Determine the [X, Y] coordinate at the center of the cell enclosing the given text.  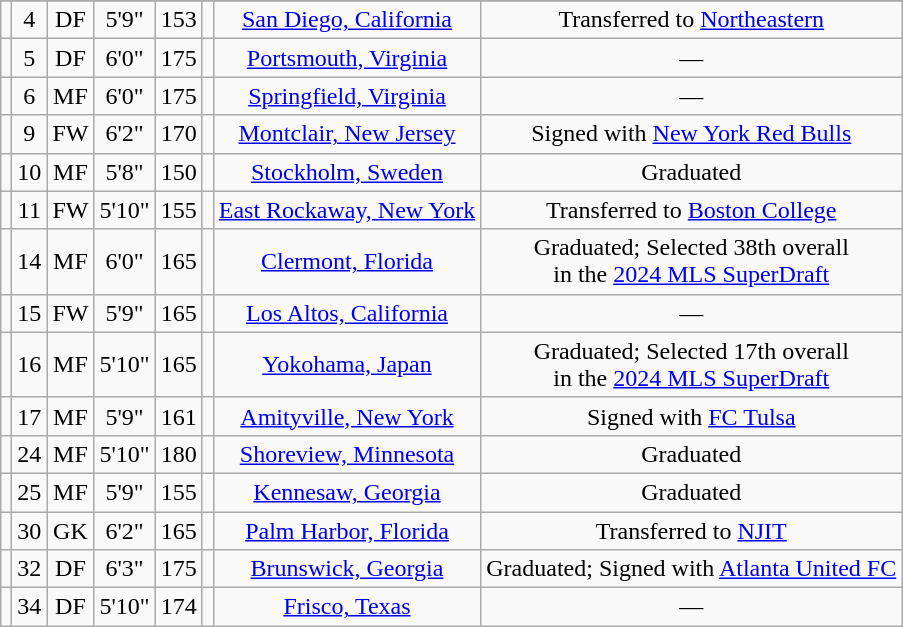
5'8" [124, 172]
Transferred to NJIT [692, 531]
34 [30, 607]
24 [30, 454]
16 [30, 364]
Yokohama, Japan [346, 364]
Los Altos, California [346, 313]
14 [30, 262]
161 [178, 416]
180 [178, 454]
Signed with New York Red Bulls [692, 134]
Montclair, New Jersey [346, 134]
9 [30, 134]
6'3" [124, 569]
San Diego, California [346, 20]
174 [178, 607]
GK [70, 531]
17 [30, 416]
4 [30, 20]
6 [30, 96]
Kennesaw, Georgia [346, 492]
Shoreview, Minnesota [346, 454]
153 [178, 20]
Graduated; Selected 17th overallin the 2024 MLS SuperDraft [692, 364]
Transferred to Northeastern [692, 20]
15 [30, 313]
Amityville, New York [346, 416]
11 [30, 210]
Springfield, Virginia [346, 96]
32 [30, 569]
Brunswick, Georgia [346, 569]
Signed with FC Tulsa [692, 416]
Stockholm, Sweden [346, 172]
Palm Harbor, Florida [346, 531]
30 [30, 531]
Transferred to Boston College [692, 210]
Graduated; Selected 38th overallin the 2024 MLS SuperDraft [692, 262]
Clermont, Florida [346, 262]
25 [30, 492]
Graduated; Signed with Atlanta United FC [692, 569]
Frisco, Texas [346, 607]
East Rockaway, New York [346, 210]
170 [178, 134]
5 [30, 58]
Portsmouth, Virginia [346, 58]
150 [178, 172]
10 [30, 172]
